Identify which cell holds the provided text, then report its [X, Y] central coordinate. 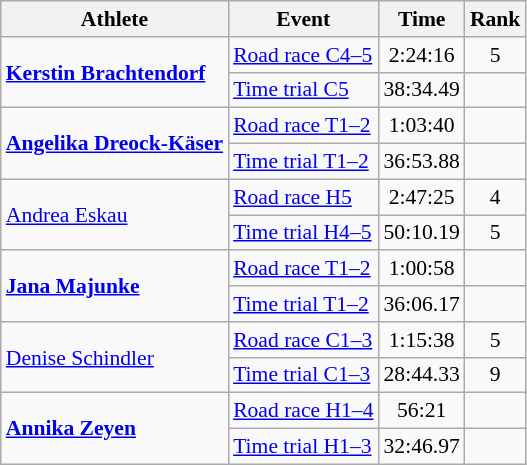
Event [303, 19]
38:34.49 [422, 90]
1:00:58 [422, 269]
Road race C1–3 [303, 340]
Andrea Eskau [114, 214]
Road race H5 [303, 197]
36:06.17 [422, 304]
Angelika Dreock-Käser [114, 144]
9 [496, 375]
56:21 [422, 411]
1:15:38 [422, 340]
Rank [496, 19]
28:44.33 [422, 375]
2:47:25 [422, 197]
Jana Majunke [114, 286]
50:10.19 [422, 233]
36:53.88 [422, 162]
Denise Schindler [114, 358]
1:03:40 [422, 126]
Time trial H1–3 [303, 447]
2:24:16 [422, 55]
4 [496, 197]
Road race H1–4 [303, 411]
Time trial C5 [303, 90]
Time trial C1–3 [303, 375]
Road race C4–5 [303, 55]
Time [422, 19]
Time trial H4–5 [303, 233]
32:46.97 [422, 447]
Annika Zeyen [114, 428]
Athlete [114, 19]
Kerstin Brachtendorf [114, 72]
